Output the [X, Y] coordinate of the center of the cell containing the given text.  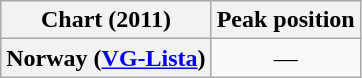
Chart (2011) [106, 20]
— [286, 58]
Peak position [286, 20]
Norway (VG-Lista) [106, 58]
